Return [x, y] of the center of cell containing provided text 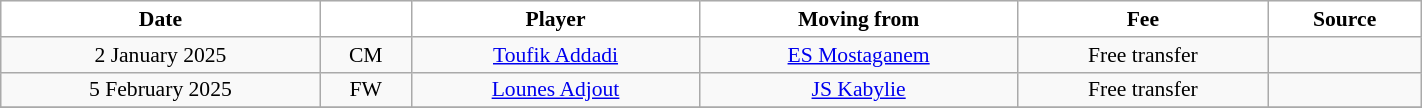
FW [366, 90]
JS Kabylie [859, 90]
ES Mostaganem [859, 55]
Source [1344, 19]
CM [366, 55]
Fee [1143, 19]
Moving from [859, 19]
2 January 2025 [160, 55]
Date [160, 19]
5 February 2025 [160, 90]
Lounes Adjout [555, 90]
Player [555, 19]
Toufik Addadi [555, 55]
